Find where the given text appears and provide that cell's center as (x, y) coordinate. 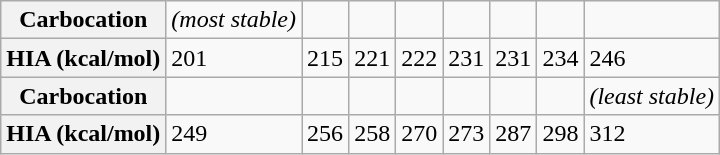
312 (652, 134)
249 (234, 134)
287 (514, 134)
298 (560, 134)
(least stable) (652, 96)
273 (466, 134)
(most stable) (234, 20)
201 (234, 58)
270 (420, 134)
221 (372, 58)
234 (560, 58)
222 (420, 58)
246 (652, 58)
215 (326, 58)
256 (326, 134)
258 (372, 134)
